From the cell containing the given text, extract its center point as (X, Y) coordinate. 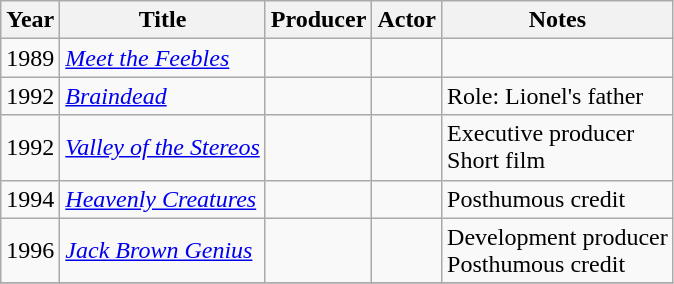
Producer (318, 20)
Posthumous credit (558, 199)
Valley of the Stereos (162, 148)
1994 (30, 199)
Title (162, 20)
Braindead (162, 96)
Notes (558, 20)
Development producerPosthumous credit (558, 250)
1996 (30, 250)
1989 (30, 58)
Meet the Feebles (162, 58)
Executive producerShort film (558, 148)
Actor (407, 20)
Role: Lionel's father (558, 96)
Jack Brown Genius (162, 250)
Heavenly Creatures (162, 199)
Year (30, 20)
